Locate the cell with the specified text and output its (x, y) center coordinate. 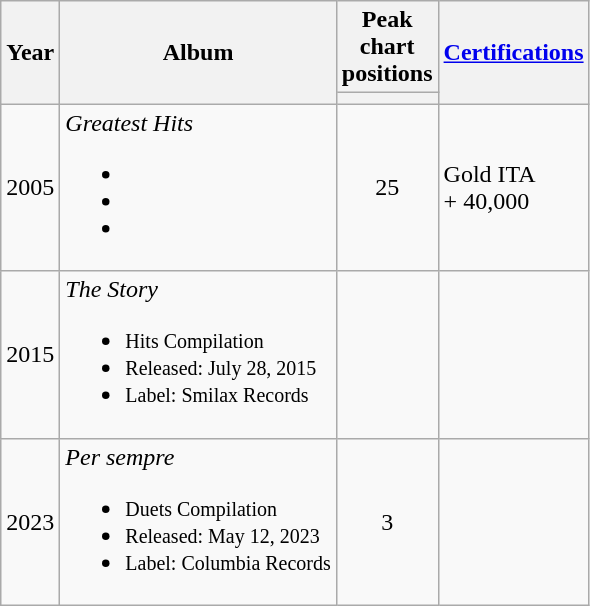
2005 (30, 188)
Greatest Hits (198, 188)
2015 (30, 354)
Album (198, 52)
25 (387, 188)
2023 (30, 522)
Gold ITA+ 40,000 (514, 188)
Per sempreDuets CompilationReleased: May 12, 2023Label: Columbia Records (198, 522)
Peak chart positions (387, 47)
The StoryHits CompilationReleased: July 28, 2015Label: Smilax Records (198, 354)
3 (387, 522)
Certifications (514, 52)
Year (30, 52)
